Find where the given text appears and provide that cell's center as (X, Y) coordinate. 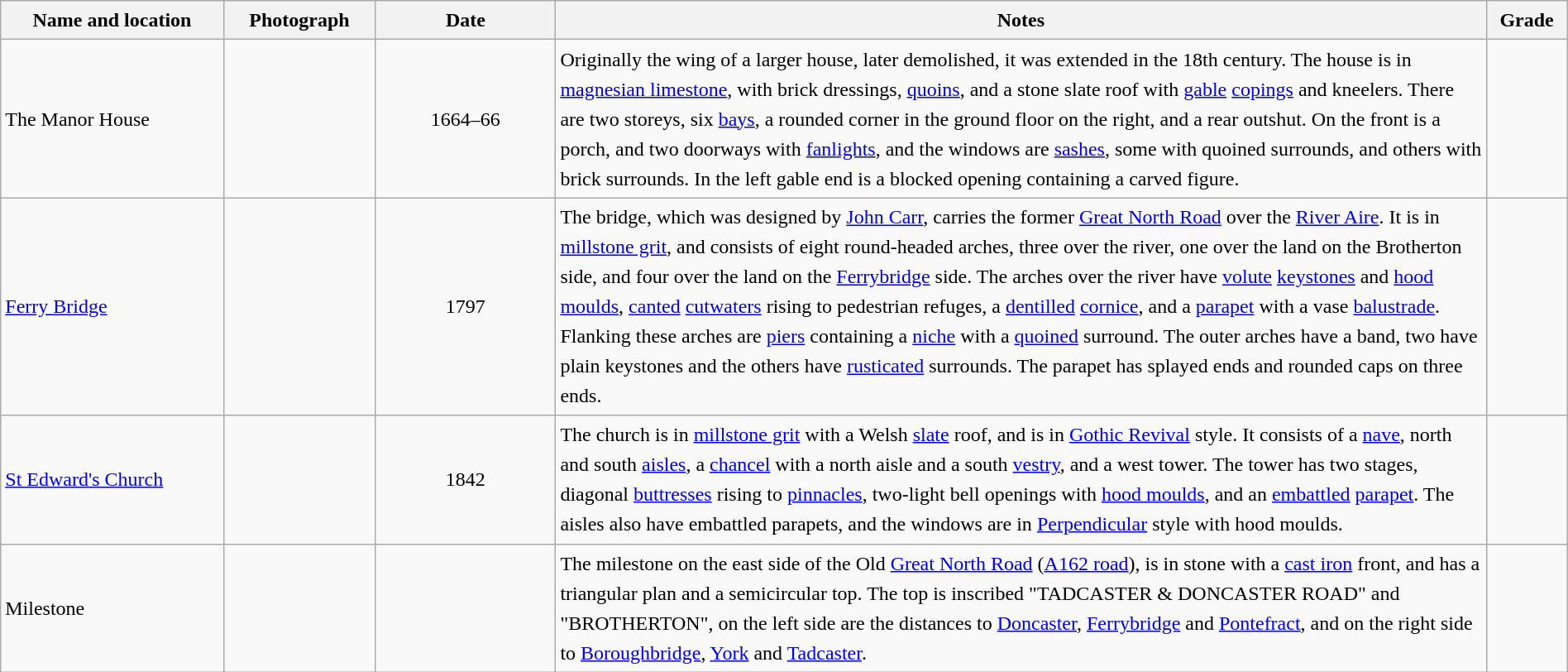
Grade (1527, 20)
Notes (1021, 20)
1842 (466, 480)
Milestone (112, 607)
1664–66 (466, 119)
1797 (466, 306)
Ferry Bridge (112, 306)
The Manor House (112, 119)
Name and location (112, 20)
Date (466, 20)
St Edward's Church (112, 480)
Photograph (299, 20)
